Provide the (x, y) coordinate of the cell's center where the given text is located.  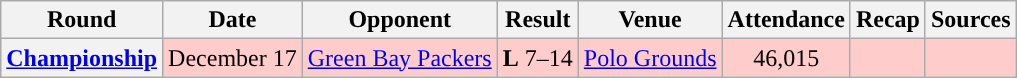
December 17 (233, 58)
46,015 (786, 58)
L 7–14 (538, 58)
Result (538, 20)
Championship (82, 58)
Opponent (400, 20)
Date (233, 20)
Green Bay Packers (400, 58)
Attendance (786, 20)
Round (82, 20)
Polo Grounds (650, 58)
Venue (650, 20)
Recap (888, 20)
Sources (970, 20)
